From the cell containing the given text, extract its center point as (x, y) coordinate. 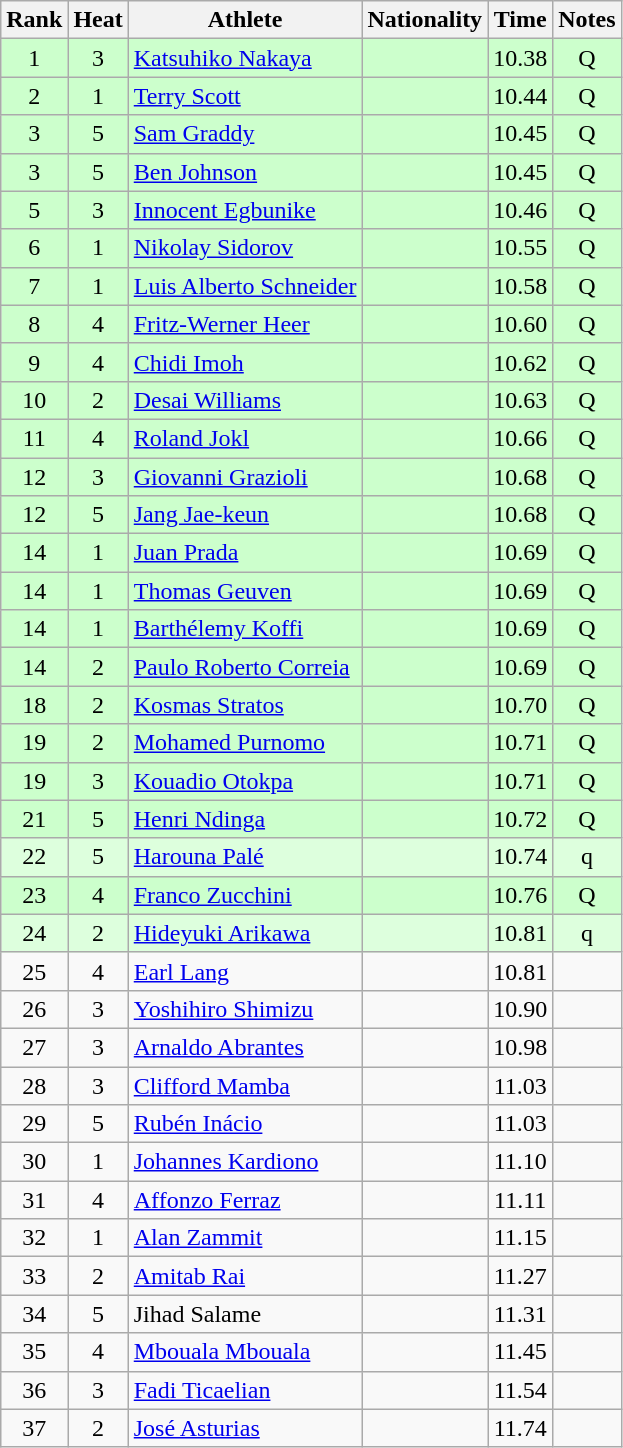
Nationality (425, 20)
10.62 (520, 362)
10.44 (520, 96)
Fadi Ticaelian (245, 1390)
Notes (587, 20)
Yoshihiro Shimizu (245, 1009)
Ben Johnson (245, 172)
Heat (98, 20)
Athlete (245, 20)
Terry Scott (245, 96)
26 (34, 1009)
Katsuhiko Nakaya (245, 58)
21 (34, 819)
Jang Jae-keun (245, 515)
Hideyuki Arikawa (245, 933)
11.31 (520, 1314)
10.74 (520, 857)
10.76 (520, 895)
Sam Graddy (245, 134)
10.60 (520, 324)
Johannes Kardiono (245, 1162)
11.54 (520, 1390)
36 (34, 1390)
10.58 (520, 286)
Amitab Rai (245, 1276)
27 (34, 1047)
34 (34, 1314)
11 (34, 438)
Franco Zucchini (245, 895)
10.46 (520, 210)
Luis Alberto Schneider (245, 286)
Mbouala Mbouala (245, 1352)
10.98 (520, 1047)
Fritz-Werner Heer (245, 324)
Clifford Mamba (245, 1085)
Rubén Inácio (245, 1124)
10 (34, 400)
Barthélemy Koffi (245, 629)
28 (34, 1085)
23 (34, 895)
Roland Jokl (245, 438)
José Asturias (245, 1428)
Earl Lang (245, 971)
Arnaldo Abrantes (245, 1047)
11.45 (520, 1352)
10.90 (520, 1009)
11.27 (520, 1276)
Thomas Geuven (245, 591)
Innocent Egbunike (245, 210)
Paulo Roberto Correia (245, 667)
Giovanni Grazioli (245, 477)
Juan Prada (245, 553)
35 (34, 1352)
Mohamed Purnomo (245, 743)
10.66 (520, 438)
32 (34, 1238)
9 (34, 362)
10.63 (520, 400)
29 (34, 1124)
Kouadio Otokpa (245, 781)
11.74 (520, 1428)
22 (34, 857)
10.72 (520, 819)
Jihad Salame (245, 1314)
31 (34, 1200)
Alan Zammit (245, 1238)
10.70 (520, 705)
Nikolay Sidorov (245, 248)
8 (34, 324)
Time (520, 20)
Affonzo Ferraz (245, 1200)
Harouna Palé (245, 857)
11.15 (520, 1238)
18 (34, 705)
6 (34, 248)
Kosmas Stratos (245, 705)
Desai Williams (245, 400)
Henri Ndinga (245, 819)
33 (34, 1276)
30 (34, 1162)
Rank (34, 20)
11.11 (520, 1200)
11.10 (520, 1162)
10.55 (520, 248)
25 (34, 971)
7 (34, 286)
37 (34, 1428)
10.38 (520, 58)
24 (34, 933)
Chidi Imoh (245, 362)
